From the cell containing the given text, extract its center point as [x, y] coordinate. 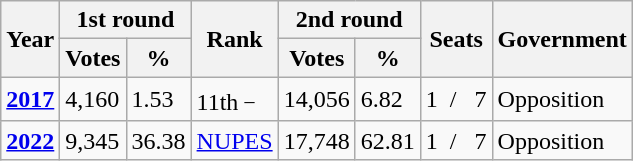
1st round [126, 20]
Seats [456, 39]
14,056 [316, 100]
NUPES [234, 140]
9,345 [93, 140]
2022 [30, 140]
17,748 [316, 140]
11th _ [234, 100]
4,160 [93, 100]
36.38 [158, 140]
2017 [30, 100]
Government [562, 39]
2nd round [349, 20]
6.82 [388, 100]
1.53 [158, 100]
62.81 [388, 140]
Rank [234, 39]
Year [30, 39]
